Find where the given text appears and provide that cell's center as (x, y) coordinate. 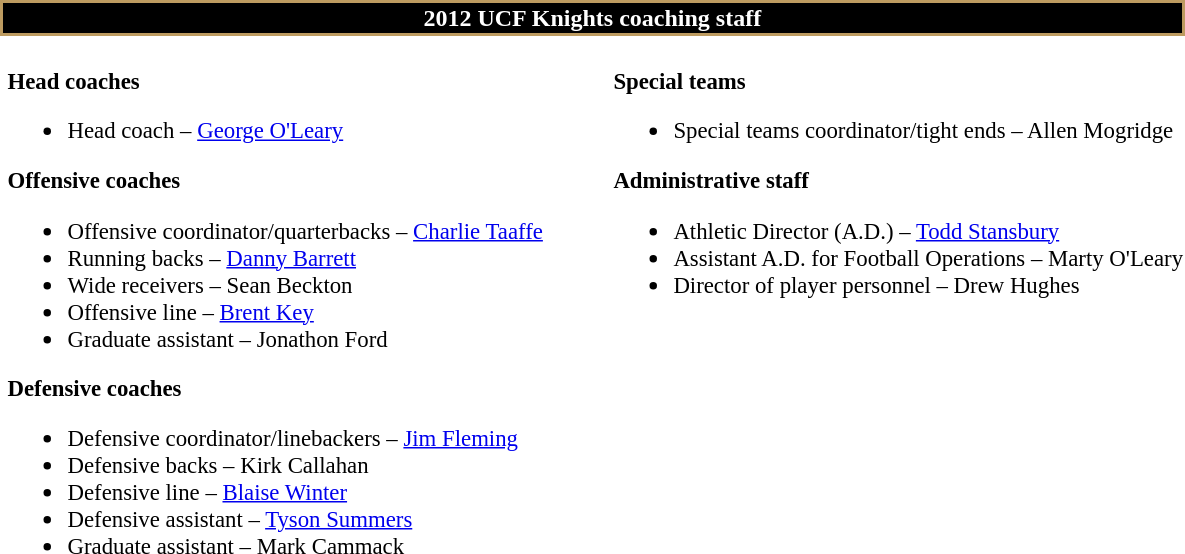
2012 UCF Knights coaching staff (592, 18)
